Capture the cell that displays the provided text and extract its (x, y) central coordinate. 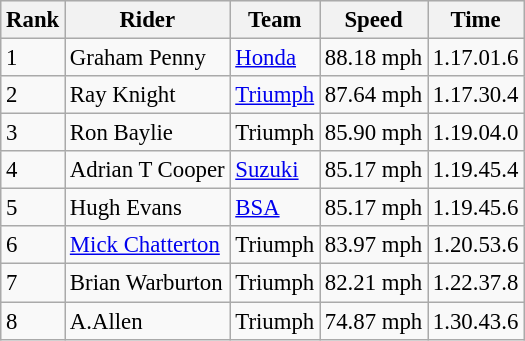
1.30.43.6 (476, 321)
Speed (374, 20)
1.20.53.6 (476, 245)
BSA (275, 208)
Adrian T Cooper (148, 170)
8 (33, 321)
A.Allen (148, 321)
Rider (148, 20)
Honda (275, 58)
1.19.45.4 (476, 170)
3 (33, 133)
83.97 mph (374, 245)
5 (33, 208)
1.17.30.4 (476, 95)
Ron Baylie (148, 133)
Ray Knight (148, 95)
1.19.04.0 (476, 133)
1.19.45.6 (476, 208)
85.90 mph (374, 133)
6 (33, 245)
Brian Warburton (148, 283)
1 (33, 58)
4 (33, 170)
1.17.01.6 (476, 58)
Hugh Evans (148, 208)
2 (33, 95)
7 (33, 283)
Suzuki (275, 170)
Team (275, 20)
Rank (33, 20)
1.22.37.8 (476, 283)
88.18 mph (374, 58)
82.21 mph (374, 283)
Mick Chatterton (148, 245)
Graham Penny (148, 58)
Time (476, 20)
87.64 mph (374, 95)
74.87 mph (374, 321)
